Output the [x, y] coordinate of the center of the cell containing the given text.  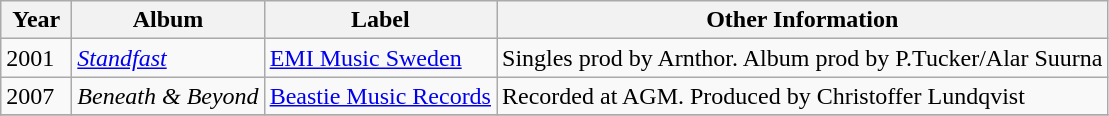
Standfast [168, 58]
Label [380, 20]
Album [168, 20]
EMI Music Sweden [380, 58]
Other Information [802, 20]
Beastie Music Records [380, 96]
2001 [36, 58]
Recorded at AGM. Produced by Christoffer Lundqvist [802, 96]
Beneath & Beyond [168, 96]
Year [36, 20]
Singles prod by Arnthor. Album prod by P.Tucker/Alar Suurna [802, 58]
2007 [36, 96]
